For the text-containing cell, return its midpoint in (X, Y) coordinate format. 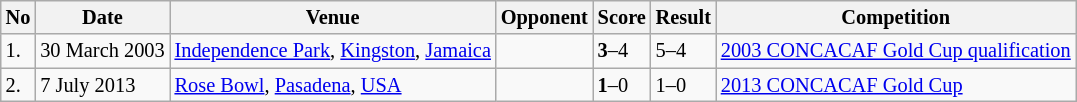
Venue (333, 17)
1. (18, 51)
Score (622, 17)
Rose Bowl, Pasadena, USA (333, 85)
7 July 2013 (102, 85)
Date (102, 17)
No (18, 17)
Independence Park, Kingston, Jamaica (333, 51)
Competition (896, 17)
2003 CONCACAF Gold Cup qualification (896, 51)
Result (684, 17)
Opponent (544, 17)
3–4 (622, 51)
5–4 (684, 51)
2013 CONCACAF Gold Cup (896, 85)
30 March 2003 (102, 51)
2. (18, 85)
